Provide the (x, y) coordinate of the cell's center where the given text is located.  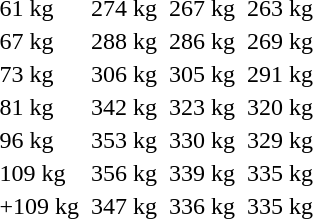
356 kg (124, 173)
353 kg (124, 140)
342 kg (124, 107)
305 kg (202, 74)
339 kg (202, 173)
286 kg (202, 41)
306 kg (124, 74)
323 kg (202, 107)
330 kg (202, 140)
288 kg (124, 41)
